Identify which cell holds the provided text, then report its (x, y) central coordinate. 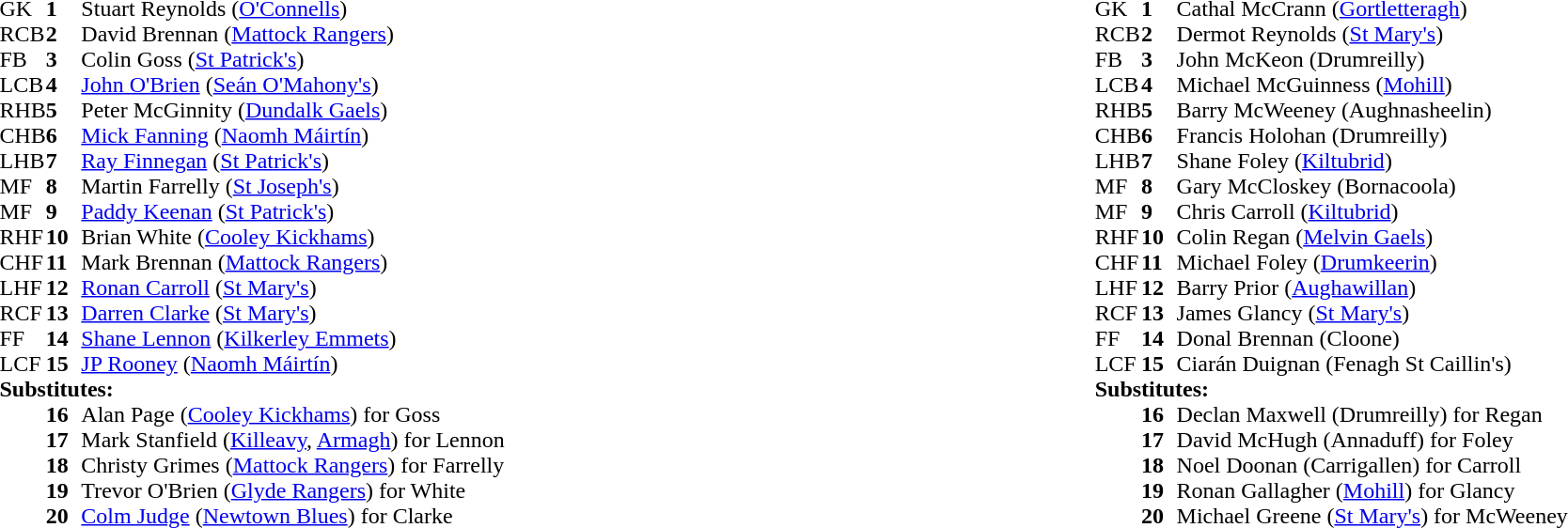
Paddy Keenan (St Patrick's) (292, 212)
Michael Foley (Drumkeerin) (1372, 263)
Ciarán Duignan (Fenagh St Caillin's) (1372, 365)
Shane Foley (Kiltubrid) (1372, 162)
Ronan Carroll (St Mary's) (292, 287)
Alan Page (Cooley Kickhams) for Goss (292, 415)
Peter McGinnity (Dundalk Gaels) (292, 111)
Mick Fanning (Naomh Máirtín) (292, 135)
Ray Finnegan (St Patrick's) (292, 162)
Colin Regan (Melvin Gaels) (1372, 237)
JP Rooney (Naomh Máirtín) (292, 365)
David McHugh (Annaduff) for Foley (1372, 440)
Michael McGuinness (Mohill) (1372, 85)
Gary McCloskey (Bornacoola) (1372, 186)
Ronan Gallagher (Mohill) for Glancy (1372, 490)
John O'Brien (Seán O'Mahony's) (292, 85)
James Glancy (St Mary's) (1372, 314)
Trevor O'Brien (Glyde Rangers) for White (292, 490)
John McKeon (Drumreilly) (1372, 60)
Colin Goss (St Patrick's) (292, 60)
Francis Holohan (Drumreilly) (1372, 135)
Mark Brennan (Mattock Rangers) (292, 263)
Chris Carroll (Kiltubrid) (1372, 212)
David Brennan (Mattock Rangers) (292, 34)
Dermot Reynolds (St Mary's) (1372, 34)
Barry Prior (Aughawillan) (1372, 287)
Barry McWeeney (Aughnasheelin) (1372, 111)
Brian White (Cooley Kickhams) (292, 237)
Darren Clarke (St Mary's) (292, 314)
Mark Stanfield (Killeavy, Armagh) for Lennon (292, 440)
Christy Grimes (Mattock Rangers) for Farrelly (292, 466)
Noel Doonan (Carrigallen) for Carroll (1372, 466)
Declan Maxwell (Drumreilly) for Regan (1372, 415)
Donal Brennan (Cloone) (1372, 338)
Shane Lennon (Kilkerley Emmets) (292, 338)
Martin Farrelly (St Joseph's) (292, 186)
